Return the [X, Y] coordinate for the center point of the cell that contains the specified text.  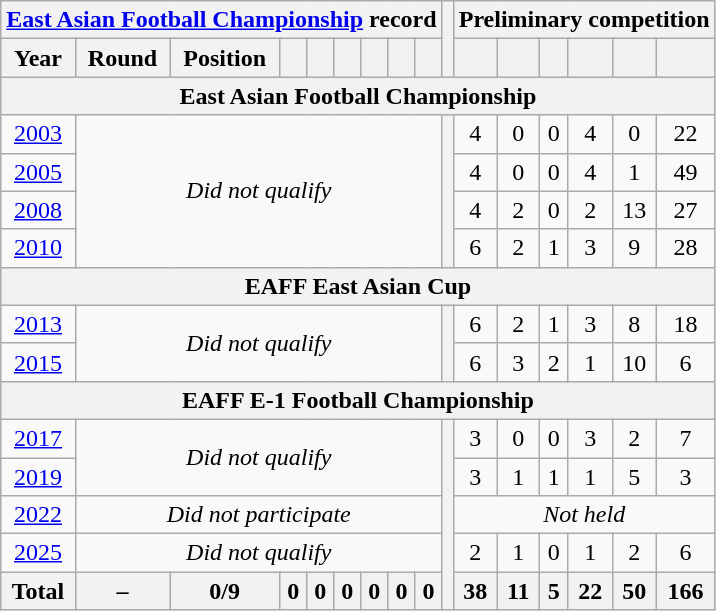
2003 [38, 134]
2013 [38, 324]
2022 [38, 515]
27 [686, 210]
EAFF East Asian Cup [358, 286]
28 [686, 248]
49 [686, 172]
2008 [38, 210]
EAFF E-1 Football Championship [358, 400]
38 [475, 591]
Total [38, 591]
Did not participate [258, 515]
Position [225, 58]
8 [634, 324]
18 [686, 324]
2025 [38, 553]
9 [634, 248]
East Asian Football Championship [358, 96]
Not held [584, 515]
2015 [38, 362]
2010 [38, 248]
Year [38, 58]
Round [122, 58]
2017 [38, 438]
7 [686, 438]
Preliminary competition [584, 20]
East Asian Football Championship record [222, 20]
2005 [38, 172]
2019 [38, 477]
13 [634, 210]
50 [634, 591]
166 [686, 591]
0/9 [225, 591]
10 [634, 362]
11 [518, 591]
– [122, 591]
